For the text-containing cell, return its midpoint in [x, y] coordinate format. 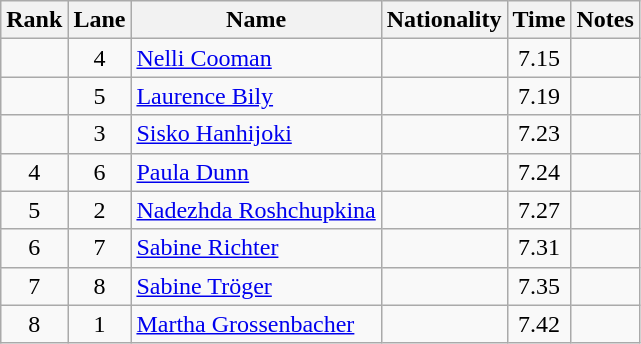
Nationality [444, 20]
Martha Grossenbacher [256, 324]
7.19 [539, 96]
Sabine Tröger [256, 286]
7.15 [539, 58]
Sabine Richter [256, 248]
7.27 [539, 210]
Sisko Hanhijoki [256, 134]
2 [100, 210]
Lane [100, 20]
Nelli Cooman [256, 58]
3 [100, 134]
Laurence Bily [256, 96]
Rank [34, 20]
7.42 [539, 324]
Name [256, 20]
1 [100, 324]
7.23 [539, 134]
7.35 [539, 286]
Time [539, 20]
7.24 [539, 172]
Notes [605, 20]
7.31 [539, 248]
Nadezhda Roshchupkina [256, 210]
Paula Dunn [256, 172]
